Search for the cell housing the specified text and yield its [x, y] center coordinate. 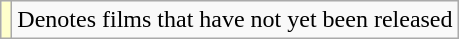
Denotes films that have not yet been released [235, 20]
